From the cell containing the given text, extract its center point as [x, y] coordinate. 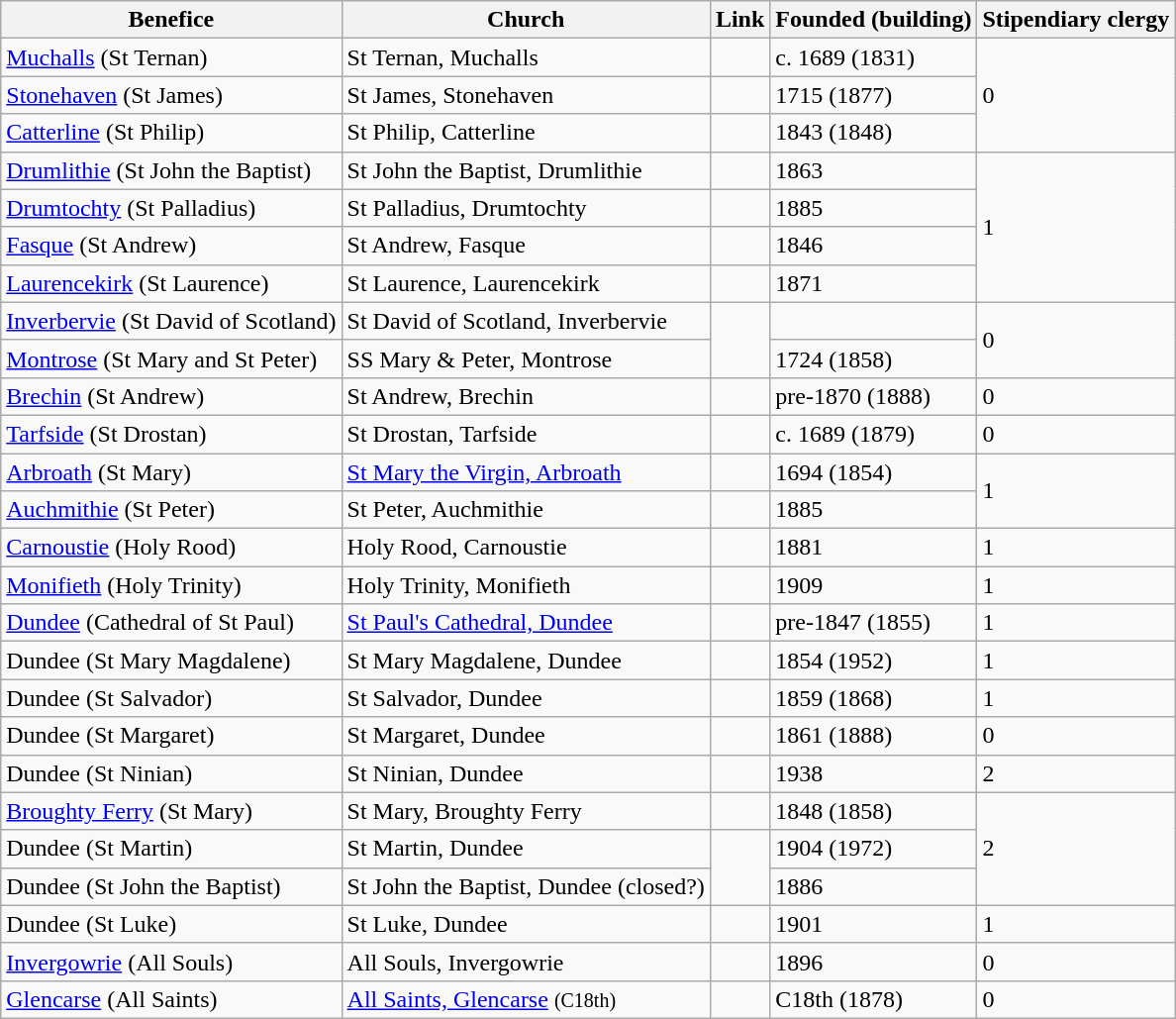
1715 (1877) [873, 95]
Broughty Ferry (St Mary) [171, 811]
Drumtochty (St Palladius) [171, 208]
1863 [873, 170]
Founded (building) [873, 20]
1938 [873, 773]
1901 [873, 924]
Glencarse (All Saints) [171, 999]
1881 [873, 548]
Auchmithie (St Peter) [171, 510]
1843 (1848) [873, 133]
St Andrew, Fasque [526, 246]
St Peter, Auchmithie [526, 510]
Church [526, 20]
St Salvador, Dundee [526, 698]
Brechin (St Andrew) [171, 396]
Holy Trinity, Monifieth [526, 585]
Tarfside (St Drostan) [171, 434]
1871 [873, 283]
All Saints, Glencarse (C18th) [526, 999]
St Drostan, Tarfside [526, 434]
Fasque (St Andrew) [171, 246]
1896 [873, 962]
Dundee (St Ninian) [171, 773]
Dundee (St Mary Magdalene) [171, 661]
St Ternan, Muchalls [526, 57]
C18th (1878) [873, 999]
Link [739, 20]
1859 (1868) [873, 698]
1886 [873, 886]
St Mary, Broughty Ferry [526, 811]
1861 (1888) [873, 736]
Stipendiary clergy [1076, 20]
Carnoustie (Holy Rood) [171, 548]
Catterline (St Philip) [171, 133]
1846 [873, 246]
Holy Rood, Carnoustie [526, 548]
St Laurence, Laurencekirk [526, 283]
St Mary Magdalene, Dundee [526, 661]
Stonehaven (St James) [171, 95]
St Mary the Virgin, Arbroath [526, 472]
1724 (1858) [873, 358]
Dundee (St Martin) [171, 849]
Invergowrie (All Souls) [171, 962]
Dundee (St John the Baptist) [171, 886]
Dundee (St Margaret) [171, 736]
Muchalls (St Ternan) [171, 57]
Dundee (Cathedral of St Paul) [171, 623]
St Ninian, Dundee [526, 773]
SS Mary & Peter, Montrose [526, 358]
1909 [873, 585]
1848 (1858) [873, 811]
Dundee (St Luke) [171, 924]
All Souls, Invergowrie [526, 962]
Laurencekirk (St Laurence) [171, 283]
1904 (1972) [873, 849]
St David of Scotland, Inverbervie [526, 321]
Monifieth (Holy Trinity) [171, 585]
St Philip, Catterline [526, 133]
Arbroath (St Mary) [171, 472]
Dundee (St Salvador) [171, 698]
St James, Stonehaven [526, 95]
Inverbervie (St David of Scotland) [171, 321]
Benefice [171, 20]
c. 1689 (1831) [873, 57]
St Luke, Dundee [526, 924]
St Andrew, Brechin [526, 396]
St Martin, Dundee [526, 849]
St Paul's Cathedral, Dundee [526, 623]
St John the Baptist, Dundee (closed?) [526, 886]
1694 (1854) [873, 472]
pre-1870 (1888) [873, 396]
St Margaret, Dundee [526, 736]
pre-1847 (1855) [873, 623]
1854 (1952) [873, 661]
St John the Baptist, Drumlithie [526, 170]
Drumlithie (St John the Baptist) [171, 170]
Montrose (St Mary and St Peter) [171, 358]
St Palladius, Drumtochty [526, 208]
c. 1689 (1879) [873, 434]
